Search for the cell housing the specified text and yield its (x, y) center coordinate. 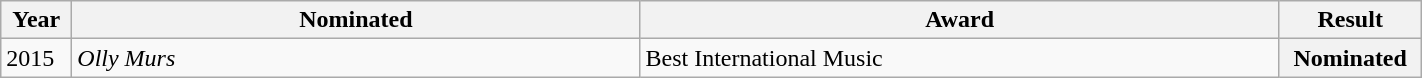
Olly Murs (356, 58)
Award (960, 20)
Result (1350, 20)
Year (36, 20)
Best International Music (960, 58)
2015 (36, 58)
